Extract the (x, y) coordinate from the center of the cell holding the provided text.  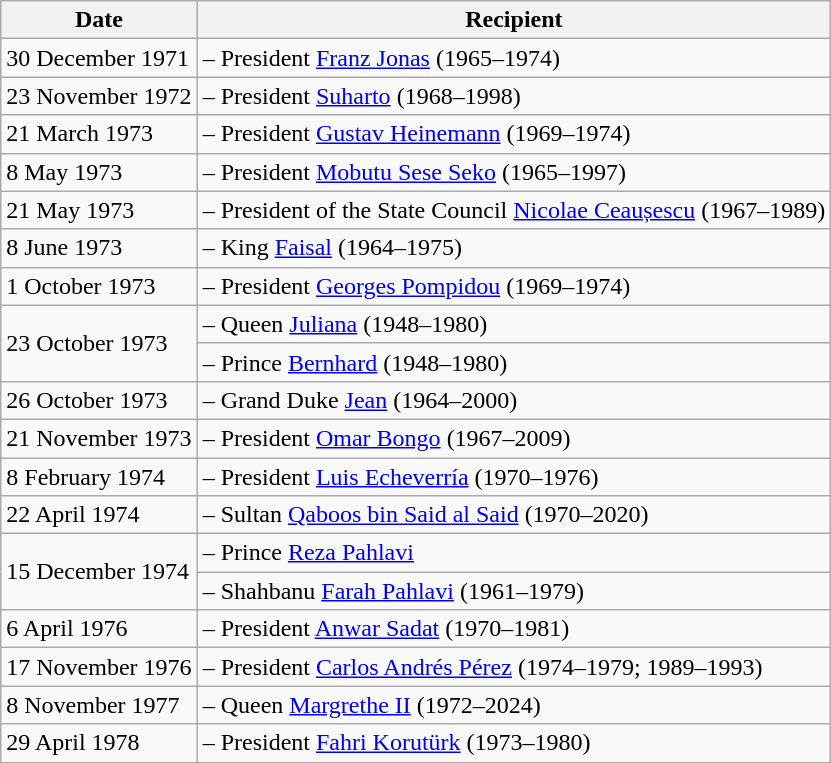
– President Gustav Heinemann (1969–1974) (514, 134)
– President Anwar Sadat (1970–1981) (514, 629)
– President Carlos Andrés Pérez (1974–1979; 1989–1993) (514, 667)
– President Mobutu Sese Seko (1965–1997) (514, 172)
– Queen Margrethe II (1972–2024) (514, 705)
Recipient (514, 20)
– President Fahri Korutürk (1973–1980) (514, 743)
– President Luis Echeverría (1970–1976) (514, 477)
26 October 1973 (99, 400)
23 October 1973 (99, 343)
– King Faisal (1964–1975) (514, 248)
22 April 1974 (99, 515)
– President Georges Pompidou (1969–1974) (514, 286)
– Prince Reza Pahlavi (514, 553)
– Sultan Qaboos bin Said al Said (1970–2020) (514, 515)
– Prince Bernhard (1948–1980) (514, 362)
– President Suharto (1968–1998) (514, 96)
6 April 1976 (99, 629)
– President Franz Jonas (1965–1974) (514, 58)
8 May 1973 (99, 172)
Date (99, 20)
21 November 1973 (99, 438)
8 February 1974 (99, 477)
30 December 1971 (99, 58)
17 November 1976 (99, 667)
– President Omar Bongo (1967–2009) (514, 438)
– Grand Duke Jean (1964–2000) (514, 400)
– Shahbanu Farah Pahlavi (1961–1979) (514, 591)
8 November 1977 (99, 705)
15 December 1974 (99, 572)
23 November 1972 (99, 96)
21 March 1973 (99, 134)
8 June 1973 (99, 248)
– President of the State Council Nicolae Ceaușescu (1967–1989) (514, 210)
21 May 1973 (99, 210)
1 October 1973 (99, 286)
29 April 1978 (99, 743)
– Queen Juliana (1948–1980) (514, 324)
